Output the (X, Y) coordinate of the center of the cell containing the given text.  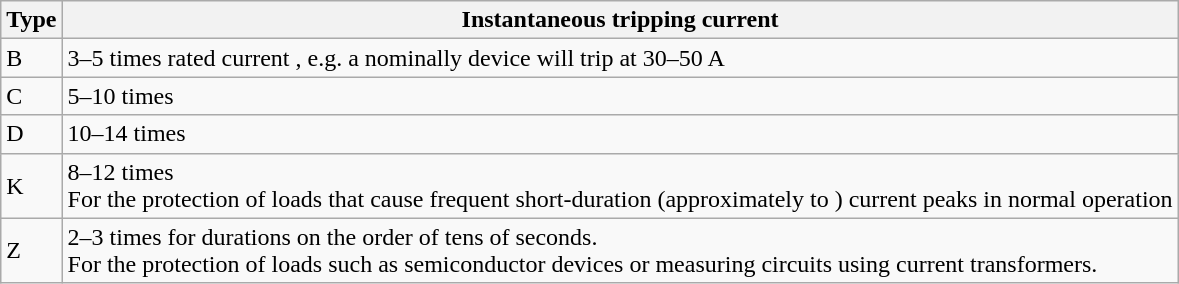
Z (32, 250)
C (32, 96)
K (32, 186)
5–10 times (620, 96)
10–14 times (620, 134)
D (32, 134)
8–12 times For the protection of loads that cause frequent short-duration (approximately to ) current peaks in normal operation (620, 186)
Instantaneous tripping current (620, 20)
B (32, 58)
3–5 times rated current , e.g. a nominally device will trip at 30–50 A (620, 58)
Type (32, 20)
